Scan for the cell matching the given text and deliver its [X, Y] coordinate at center. 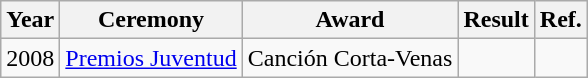
2008 [30, 58]
Canción Corta-Venas [350, 58]
Ref. [560, 20]
Award [350, 20]
Result [496, 20]
Year [30, 20]
Ceremony [151, 20]
Premios Juventud [151, 58]
